Pinpoint the cell where the given text exists, returning its (x, y) midpoint coordinate. 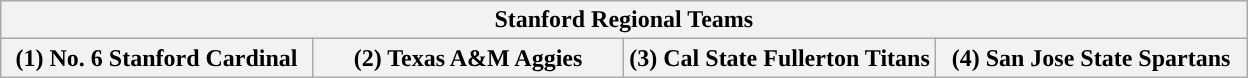
Stanford Regional Teams (624, 20)
(3) Cal State Fullerton Titans (780, 58)
(4) San Jose State Spartans (1091, 58)
(1) No. 6 Stanford Cardinal (157, 58)
(2) Texas A&M Aggies (468, 58)
